Capture the cell that displays the provided text and extract its (X, Y) central coordinate. 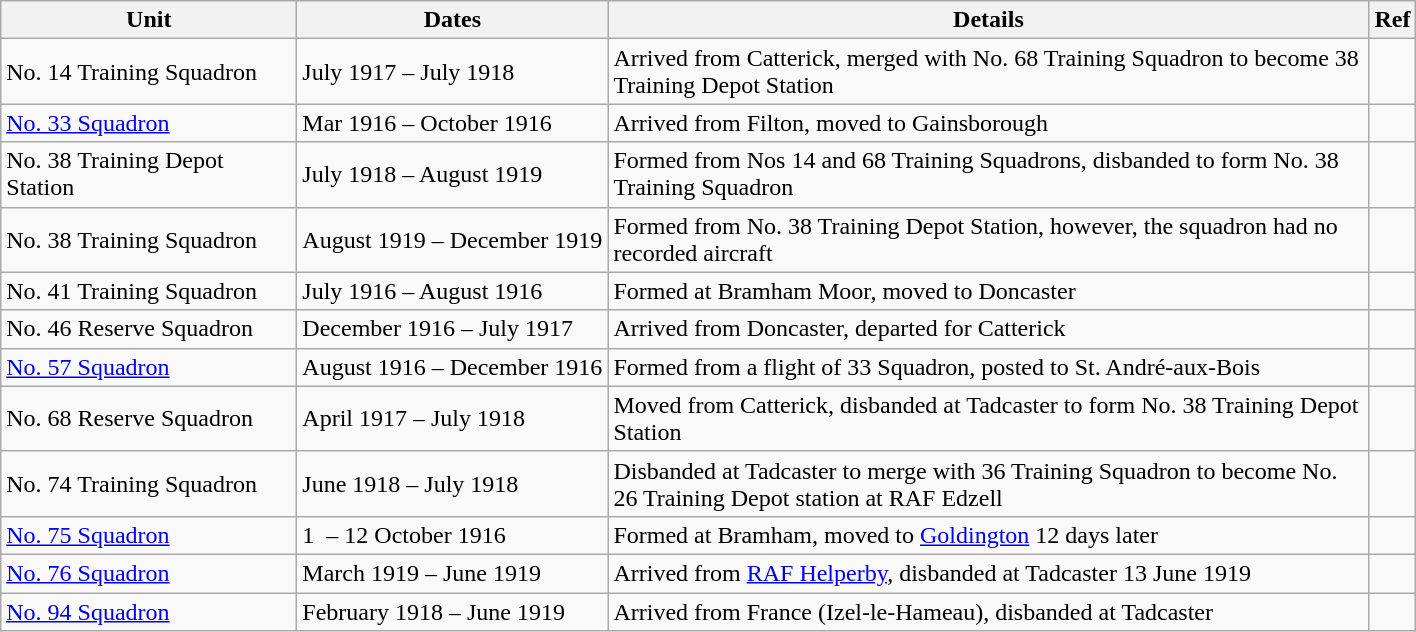
Formed at Bramham Moor, moved to Doncaster (988, 291)
December 1916 – July 1917 (452, 329)
April 1917 – July 1918 (452, 418)
July 1916 – August 1916 (452, 291)
No. 94 Squadron (149, 611)
Disbanded at Tadcaster to merge with 36 Training Squadron to become No. 26 Training Depot station at RAF Edzell (988, 484)
July 1917 – July 1918 (452, 72)
Unit (149, 20)
No. 14 Training Squadron (149, 72)
No. 46 Reserve Squadron (149, 329)
July 1918 – August 1919 (452, 174)
Formed at Bramham, moved to Goldington 12 days later (988, 535)
No. 38 Training Squadron (149, 240)
June 1918 – July 1918 (452, 484)
Arrived from Doncaster, departed for Catterick (988, 329)
Arrived from Catterick, merged with No. 68 Training Squadron to become 38 Training Depot Station (988, 72)
March 1919 – June 1919 (452, 573)
Formed from a flight of 33 Squadron, posted to St. André-aux-Bois (988, 367)
August 1916 – December 1916 (452, 367)
Arrived from Filton, moved to Gainsborough (988, 123)
Mar 1916 – October 1916 (452, 123)
No. 57 Squadron (149, 367)
February 1918 – June 1919 (452, 611)
No. 38 Training Depot Station (149, 174)
No. 76 Squadron (149, 573)
No. 68 Reserve Squadron (149, 418)
1 – 12 October 1916 (452, 535)
August 1919 – December 1919 (452, 240)
No. 33 Squadron (149, 123)
No. 75 Squadron (149, 535)
Formed from No. 38 Training Depot Station, however, the squadron had no recorded aircraft (988, 240)
Moved from Catterick, disbanded at Tadcaster to form No. 38 Training Depot Station (988, 418)
Arrived from France (Izel-le-Hameau), disbanded at Tadcaster (988, 611)
Details (988, 20)
Ref (1392, 20)
Formed from Nos 14 and 68 Training Squadrons, disbanded to form No. 38 Training Squadron (988, 174)
Arrived from RAF Helperby, disbanded at Tadcaster 13 June 1919 (988, 573)
No. 74 Training Squadron (149, 484)
Dates (452, 20)
No. 41 Training Squadron (149, 291)
